Identify which cell holds the provided text, then report its (X, Y) central coordinate. 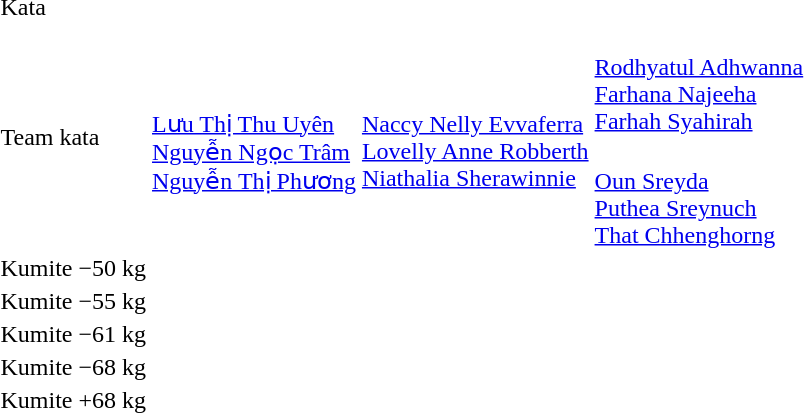
Naccy Nelly EvvaferraLovelly Anne RobberthNiathalia Sherawinnie (475, 138)
Lưu Thị Thu UyênNguyễn Ngọc TrâmNguyễn Thị Phương (254, 138)
